Scan for the cell matching the given text and deliver its [x, y] coordinate at center. 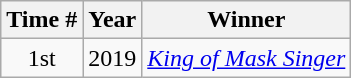
Winner [246, 20]
Year [112, 20]
King of Mask Singer [246, 58]
Time # [42, 20]
1st [42, 58]
2019 [112, 58]
